Return the [X, Y] coordinate for the center point of the cell that contains the specified text.  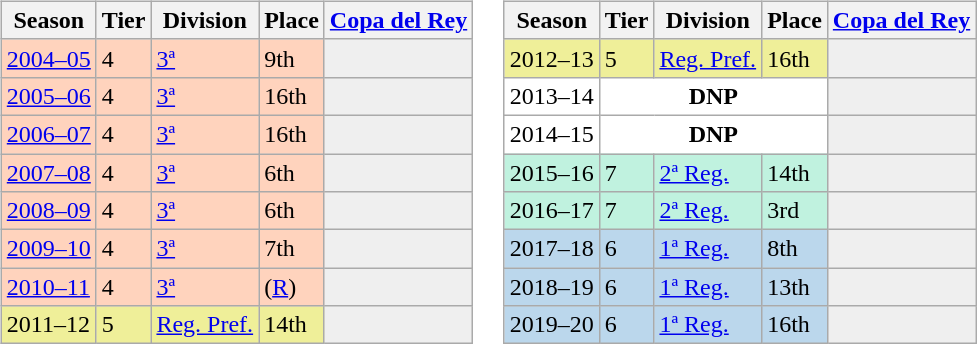
2007–08 [48, 173]
2010–11 [48, 287]
13th [795, 287]
9th [292, 58]
2019–20 [552, 325]
(R) [292, 287]
2004–05 [48, 58]
2009–10 [48, 249]
2006–07 [48, 134]
7th [292, 249]
2018–19 [552, 287]
2017–18 [552, 249]
2016–17 [552, 211]
2013–14 [552, 96]
2011–12 [48, 325]
2014–15 [552, 134]
2008–09 [48, 211]
2012–13 [552, 58]
2015–16 [552, 173]
2005–06 [48, 96]
8th [795, 249]
3rd [795, 211]
